Return the [x, y] coordinate for the center point of the cell that contains the specified text.  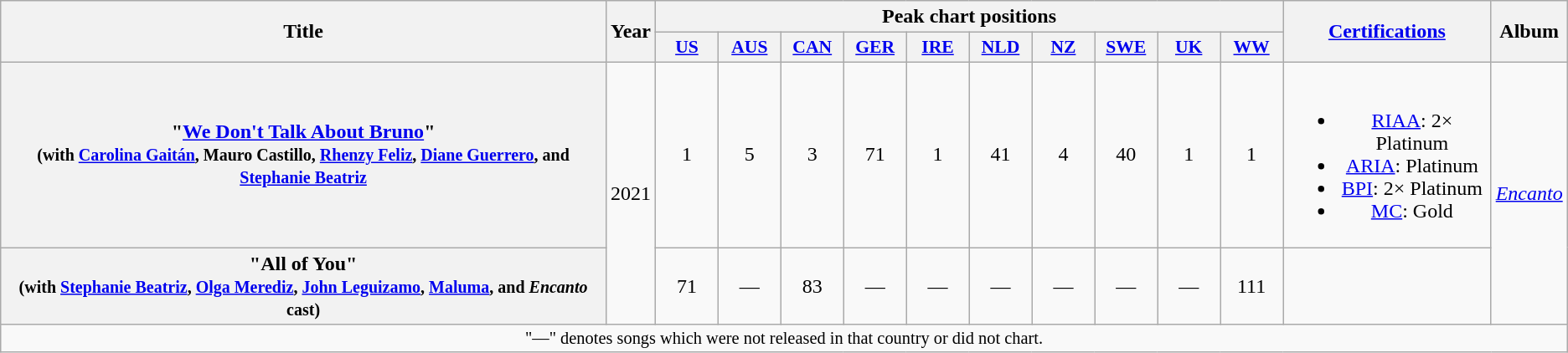
"All of You"(with Stephanie Beatriz, Olga Merediz, John Leguizamo, Maluma, and Encanto cast) [303, 286]
"—" denotes songs which were not released in that country or did not chart. [784, 339]
3 [812, 154]
5 [749, 154]
UK [1189, 48]
Certifications [1387, 32]
AUS [749, 48]
Encanto [1529, 192]
RIAA: 2× PlatinumARIA: PlatinumBPI: 2× PlatinumMC: Gold [1387, 154]
40 [1126, 154]
83 [812, 286]
Peak chart positions [968, 17]
NLD [1000, 48]
Year [630, 32]
SWE [1126, 48]
Album [1529, 32]
GER [874, 48]
CAN [812, 48]
2021 [630, 192]
41 [1000, 154]
NZ [1064, 48]
4 [1064, 154]
IRE [938, 48]
111 [1251, 286]
WW [1251, 48]
US [687, 48]
Title [303, 32]
"We Don't Talk About Bruno"(with Carolina Gaitán, Mauro Castillo, Rhenzy Feliz, Diane Guerrero, and Stephanie Beatriz [303, 154]
